Find where the given text appears and provide that cell's center as [x, y] coordinate. 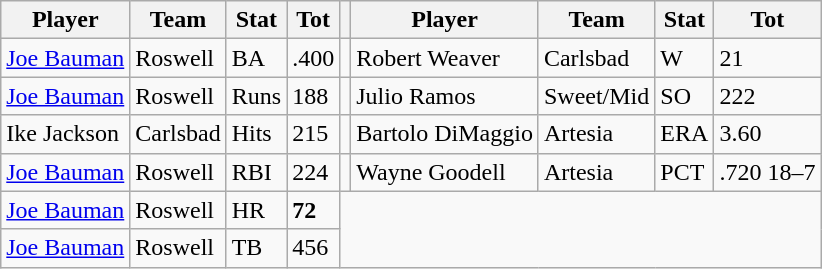
SO [684, 96]
W [684, 58]
72 [314, 210]
Wayne Goodell [445, 172]
RBI [256, 172]
3.60 [768, 134]
ERA [684, 134]
Bartolo DiMaggio [445, 134]
Hits [256, 134]
.720 18–7 [768, 172]
224 [314, 172]
Julio Ramos [445, 96]
HR [256, 210]
456 [314, 248]
.400 [314, 58]
PCT [684, 172]
21 [768, 58]
188 [314, 96]
215 [314, 134]
Runs [256, 96]
Ike Jackson [66, 134]
222 [768, 96]
Sweet/Mid [596, 96]
Robert Weaver [445, 58]
BA [256, 58]
TB [256, 248]
